For the text-containing cell, return its midpoint in [X, Y] coordinate format. 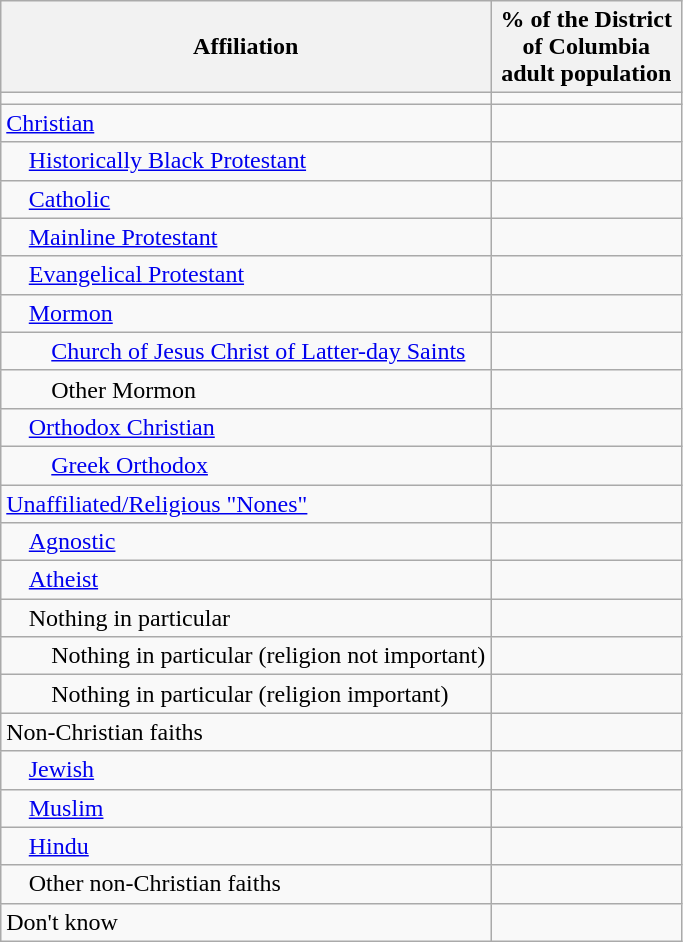
Atheist [246, 580]
Jewish [246, 770]
Catholic [246, 199]
Historically Black Protestant [246, 161]
Orthodox Christian [246, 427]
Muslim [246, 808]
Unaffiliated/Religious "Nones" [246, 503]
Other Mormon [246, 389]
Evangelical Protestant [246, 275]
Christian [246, 123]
Non-Christian faiths [246, 732]
Mainline Protestant [246, 237]
Affiliation [246, 47]
Hindu [246, 846]
Nothing in particular (religion not important) [246, 656]
Mormon [246, 313]
Don't know [246, 922]
Other non-Christian faiths [246, 884]
% of the District of Columbia adult population [586, 47]
Greek Orthodox [246, 465]
Nothing in particular (religion important) [246, 694]
Nothing in particular [246, 618]
Agnostic [246, 542]
Church of Jesus Christ of Latter-day Saints [246, 351]
